Search for the cell housing the specified text and yield its [X, Y] center coordinate. 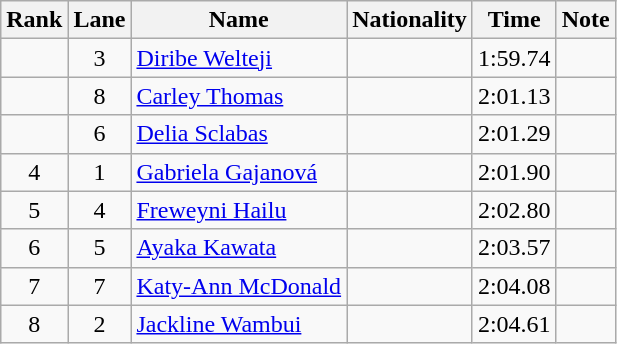
Jackline Wambui [239, 324]
2:01.13 [514, 96]
Ayaka Kawata [239, 248]
3 [100, 58]
2:01.29 [514, 134]
Time [514, 20]
Name [239, 20]
Freweyni Hailu [239, 210]
Gabriela Gajanová [239, 172]
2:04.61 [514, 324]
2:03.57 [514, 248]
2:04.08 [514, 286]
2 [100, 324]
Katy-Ann McDonald [239, 286]
Diribe Welteji [239, 58]
1:59.74 [514, 58]
Lane [100, 20]
Note [586, 20]
Rank [34, 20]
Carley Thomas [239, 96]
Nationality [410, 20]
1 [100, 172]
Delia Sclabas [239, 134]
2:02.80 [514, 210]
2:01.90 [514, 172]
